Provide the (x, y) coordinate of the cell's center where the given text is located.  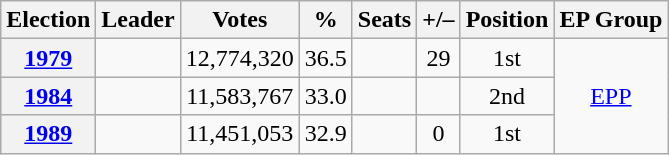
Leader (138, 20)
1989 (48, 134)
EPP (611, 96)
% (326, 20)
1984 (48, 96)
Seats (384, 20)
36.5 (326, 58)
Votes (240, 20)
0 (438, 134)
+/– (438, 20)
Election (48, 20)
11,451,053 (240, 134)
1979 (48, 58)
12,774,320 (240, 58)
11,583,767 (240, 96)
2nd (507, 96)
32.9 (326, 134)
33.0 (326, 96)
EP Group (611, 20)
29 (438, 58)
Position (507, 20)
